Determine the [x, y] coordinate at the center of the cell enclosing the given text.  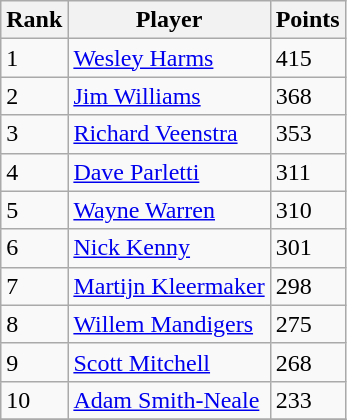
233 [308, 400]
Wayne Warren [169, 210]
275 [308, 324]
1 [34, 58]
5 [34, 210]
353 [308, 134]
301 [308, 248]
6 [34, 248]
3 [34, 134]
Willem Mandigers [169, 324]
310 [308, 210]
Points [308, 20]
9 [34, 362]
7 [34, 286]
10 [34, 400]
Adam Smith-Neale [169, 400]
415 [308, 58]
8 [34, 324]
Nick Kenny [169, 248]
Scott Mitchell [169, 362]
368 [308, 96]
4 [34, 172]
Rank [34, 20]
Martijn Kleermaker [169, 286]
Wesley Harms [169, 58]
Dave Parletti [169, 172]
2 [34, 96]
Player [169, 20]
Jim Williams [169, 96]
311 [308, 172]
298 [308, 286]
268 [308, 362]
Richard Veenstra [169, 134]
